Locate the cell with the specified text and output its [X, Y] center coordinate. 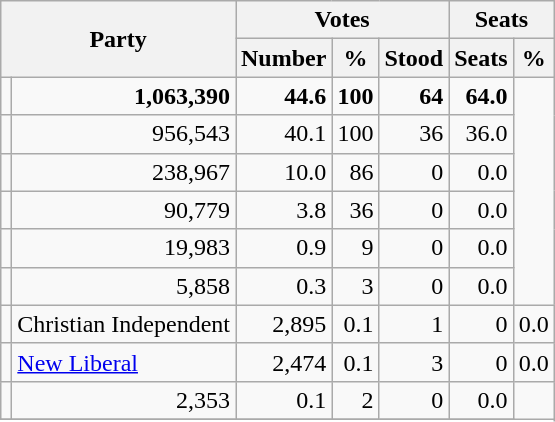
Party [118, 39]
1,063,390 [124, 96]
2 [356, 400]
44.6 [284, 96]
2,895 [284, 324]
40.1 [284, 134]
238,967 [124, 172]
New Liberal [124, 362]
956,543 [124, 134]
Number [284, 58]
2,474 [284, 362]
Stood [414, 58]
19,983 [124, 248]
86 [356, 172]
Votes [342, 20]
64.0 [481, 96]
64 [414, 96]
9 [356, 248]
Christian Independent [124, 324]
1 [414, 324]
10.0 [284, 172]
5,858 [124, 286]
2,353 [124, 400]
3.8 [284, 210]
36.0 [481, 134]
0.3 [284, 286]
90,779 [124, 210]
0.9 [284, 248]
